Determine the (X, Y) coordinate at the center of the cell enclosing the given text.  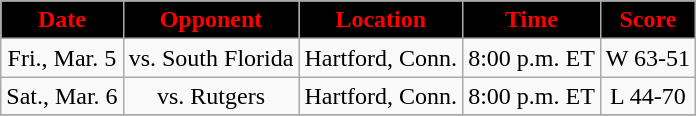
Opponent (211, 20)
Date (62, 20)
L 44-70 (648, 96)
vs. South Florida (211, 58)
W 63-51 (648, 58)
Time (532, 20)
vs. Rutgers (211, 96)
Location (381, 20)
Fri., Mar. 5 (62, 58)
Sat., Mar. 6 (62, 96)
Score (648, 20)
